Locate the cell with the specified text and output its [x, y] center coordinate. 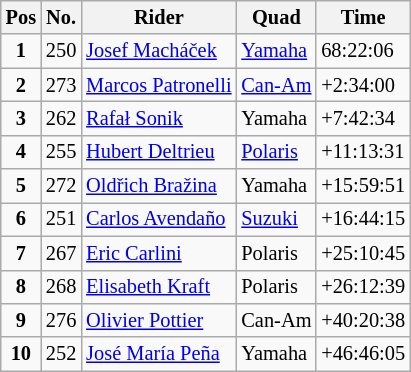
273 [61, 85]
Eric Carlini [158, 253]
Hubert Deltrieu [158, 152]
No. [61, 17]
+25:10:45 [363, 253]
Rider [158, 17]
252 [61, 354]
+11:13:31 [363, 152]
+7:42:34 [363, 118]
Suzuki [276, 219]
3 [21, 118]
+2:34:00 [363, 85]
Carlos Avendaño [158, 219]
250 [61, 51]
+26:12:39 [363, 287]
Rafał Sonik [158, 118]
5 [21, 186]
+16:44:15 [363, 219]
Oldřich Bražina [158, 186]
276 [61, 320]
68:22:06 [363, 51]
2 [21, 85]
Olivier Pottier [158, 320]
255 [61, 152]
251 [61, 219]
Pos [21, 17]
1 [21, 51]
Elisabeth Kraft [158, 287]
262 [61, 118]
10 [21, 354]
7 [21, 253]
267 [61, 253]
Josef Macháček [158, 51]
6 [21, 219]
8 [21, 287]
268 [61, 287]
José María Peña [158, 354]
Marcos Patronelli [158, 85]
+40:20:38 [363, 320]
Time [363, 17]
4 [21, 152]
+15:59:51 [363, 186]
9 [21, 320]
+46:46:05 [363, 354]
Quad [276, 17]
272 [61, 186]
